Determine the (X, Y) coordinate at the center of the cell enclosing the given text.  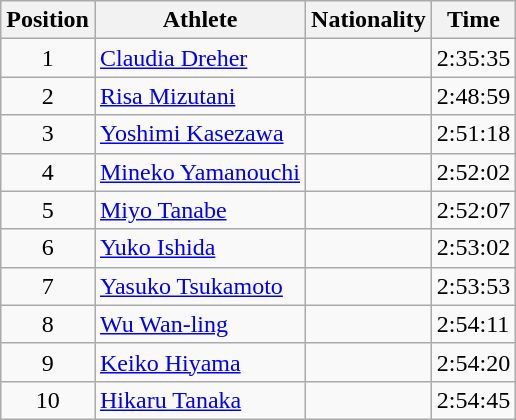
4 (48, 172)
2 (48, 96)
7 (48, 286)
2:53:53 (473, 286)
Yoshimi Kasezawa (200, 134)
Mineko Yamanouchi (200, 172)
Yasuko Tsukamoto (200, 286)
2:35:35 (473, 58)
Claudia Dreher (200, 58)
2:48:59 (473, 96)
Risa Mizutani (200, 96)
3 (48, 134)
6 (48, 248)
Time (473, 20)
2:53:02 (473, 248)
1 (48, 58)
Position (48, 20)
Keiko Hiyama (200, 362)
5 (48, 210)
2:51:18 (473, 134)
Yuko Ishida (200, 248)
Wu Wan-ling (200, 324)
Hikaru Tanaka (200, 400)
2:54:20 (473, 362)
9 (48, 362)
Miyo Tanabe (200, 210)
Nationality (369, 20)
8 (48, 324)
2:52:07 (473, 210)
2:54:11 (473, 324)
Athlete (200, 20)
2:54:45 (473, 400)
10 (48, 400)
2:52:02 (473, 172)
